Locate the cell with the specified text and output its [X, Y] center coordinate. 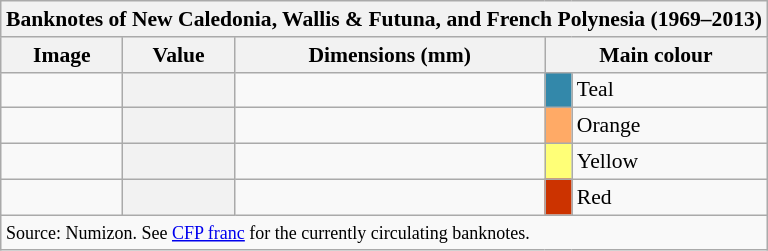
Banknotes of New Caledonia, Wallis & Futuna, and French Polynesia (1969–2013) [384, 19]
Yellow [670, 161]
Source: Numizon. See CFP franc for the currently circulating banknotes. [384, 232]
Teal [670, 90]
Dimensions (mm) [390, 54]
Orange [670, 126]
Red [670, 197]
Main colour [656, 54]
Value [179, 54]
Image [62, 54]
